From the cell containing the given text, extract its center point as (X, Y) coordinate. 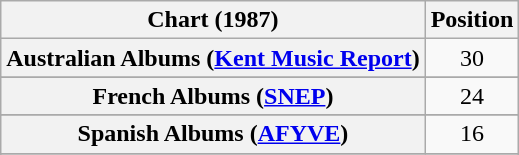
Chart (1987) (213, 20)
Position (472, 20)
French Albums (SNEP) (213, 96)
16 (472, 134)
Australian Albums (Kent Music Report) (213, 58)
30 (472, 58)
24 (472, 96)
Spanish Albums (AFYVE) (213, 134)
